Detect which cell encompasses the target text, then output its [x, y] center coordinate. 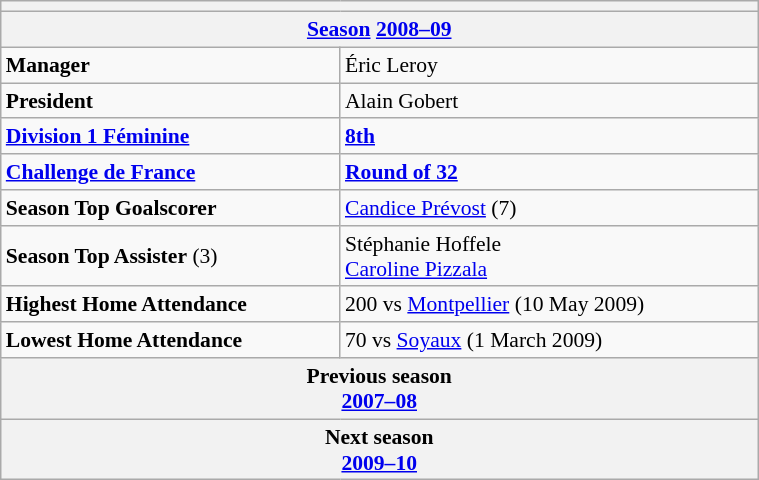
Candice Prévost (7) [549, 208]
Lowest Home Attendance [170, 340]
Round of 32 [549, 172]
President [170, 101]
8th [549, 136]
Season 2008–09 [380, 29]
200 vs Montpellier (10 May 2009) [549, 304]
Season Top Assister (3) [170, 256]
Previous season 2007–08 [380, 388]
Next season 2009–10 [380, 450]
Division 1 Féminine [170, 136]
Challenge de France [170, 172]
Manager [170, 65]
Stéphanie Hoffele Caroline Pizzala [549, 256]
Season Top Goalscorer [170, 208]
70 vs Soyaux (1 March 2009) [549, 340]
Éric Leroy [549, 65]
Highest Home Attendance [170, 304]
Alain Gobert [549, 101]
